Capture the cell that displays the provided text and extract its (x, y) central coordinate. 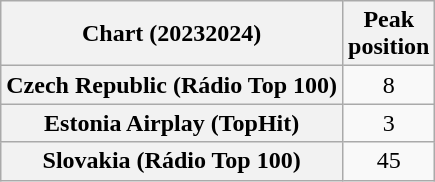
3 (389, 123)
45 (389, 161)
8 (389, 85)
Peakposition (389, 34)
Slovakia (Rádio Top 100) (172, 161)
Czech Republic (Rádio Top 100) (172, 85)
Estonia Airplay (TopHit) (172, 123)
Chart (20232024) (172, 34)
